From the cell containing the given text, extract its center point as (x, y) coordinate. 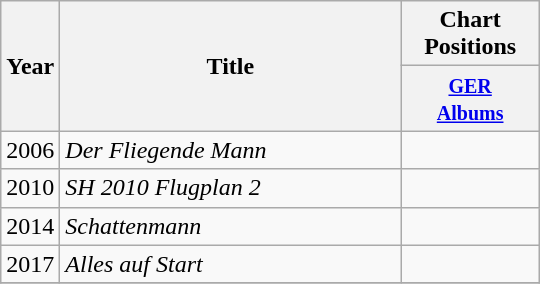
Der Fliegende Mann (230, 150)
2017 (30, 264)
2010 (30, 188)
Year (30, 66)
Title (230, 66)
2014 (30, 226)
SH 2010 Flugplan 2 (230, 188)
2006 (30, 150)
Alles auf Start (230, 264)
Chart Positions (470, 34)
GER Albums (470, 98)
Schattenmann (230, 226)
